Return the [x, y] coordinate for the center point of the cell that contains the specified text.  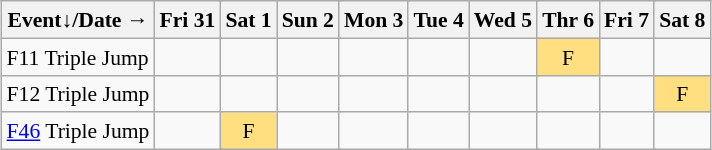
Thr 6 [568, 20]
Sat 8 [682, 20]
Sat 1 [248, 20]
Fri 7 [626, 20]
F12 Triple Jump [78, 94]
Tue 4 [438, 20]
Mon 3 [374, 20]
Fri 31 [187, 20]
Event↓/Date → [78, 20]
F46 Triple Jump [78, 130]
Wed 5 [503, 20]
F11 Triple Jump [78, 56]
Sun 2 [308, 20]
